Return [X, Y] of the center of cell containing provided text 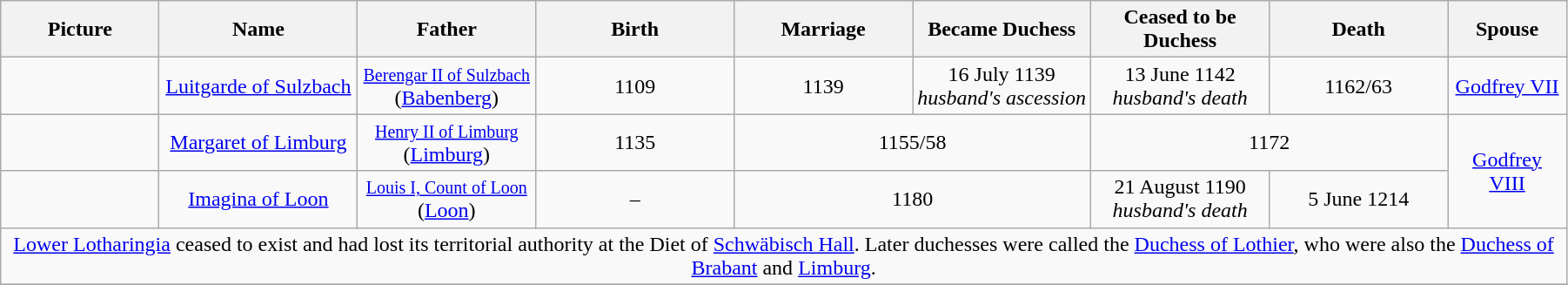
Imagina of Loon [258, 199]
1180 [913, 199]
Picture [80, 30]
1135 [635, 143]
Spouse [1507, 30]
Death [1359, 30]
Name [258, 30]
Luitgarde of Sulzbach [258, 85]
21 August 1190husband's death [1180, 199]
Berengar II of Sulzbach(Babenberg) [447, 85]
13 June 1142husband's death [1180, 85]
Godfrey VII [1507, 85]
Godfrey VIII [1507, 171]
Henry II of Limburg(Limburg) [447, 143]
Birth [635, 30]
Became Duchess [1002, 30]
Margaret of Limburg [258, 143]
1139 [823, 85]
Ceased to be Duchess [1180, 30]
1109 [635, 85]
1155/58 [913, 143]
Father [447, 30]
5 June 1214 [1359, 199]
16 July 1139husband's ascession [1002, 85]
1172 [1270, 143]
Marriage [823, 30]
– [635, 199]
1162/63 [1359, 85]
Louis I, Count of Loon(Loon) [447, 199]
